Extract the [X, Y] coordinate from the center of the cell holding the provided text.  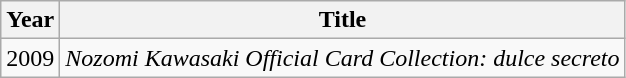
2009 [30, 58]
Nozomi Kawasaki Official Card Collection: dulce secreto [342, 58]
Year [30, 20]
Title [342, 20]
